Determine the [X, Y] coordinate at the center of the cell enclosing the given text.  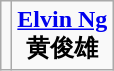
Elvin Ng 黄俊雄 [62, 36]
